Pinpoint the cell where the given text exists, returning its [X, Y] midpoint coordinate. 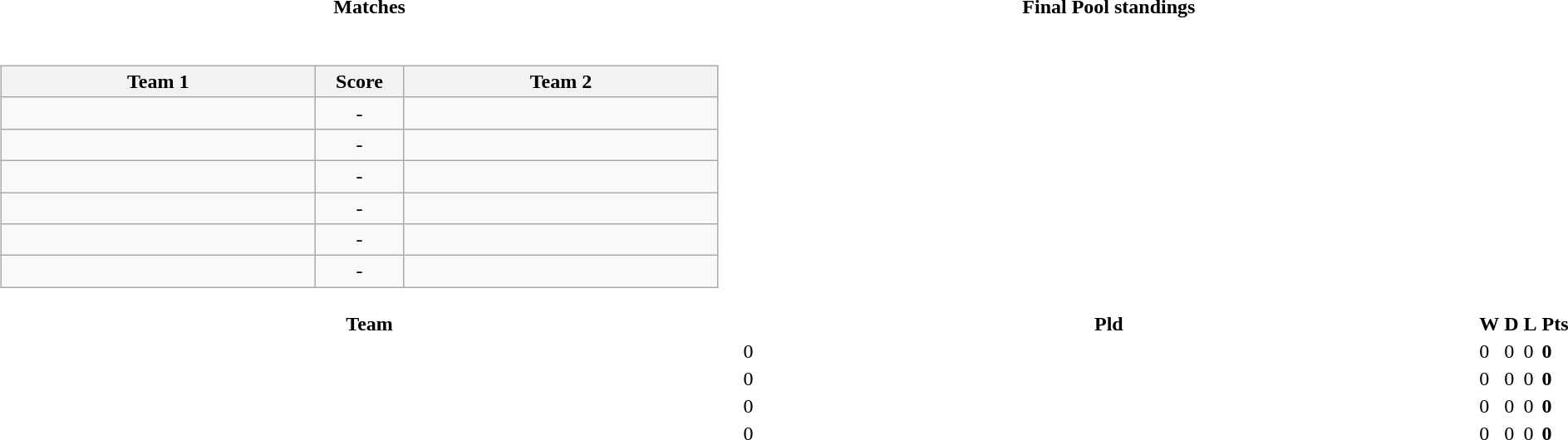
Pld [1108, 324]
Team 2 [561, 81]
W [1489, 324]
Team 1 [158, 81]
L [1531, 324]
D [1511, 324]
Score [359, 81]
